Return (X, Y) of the center of cell containing provided text 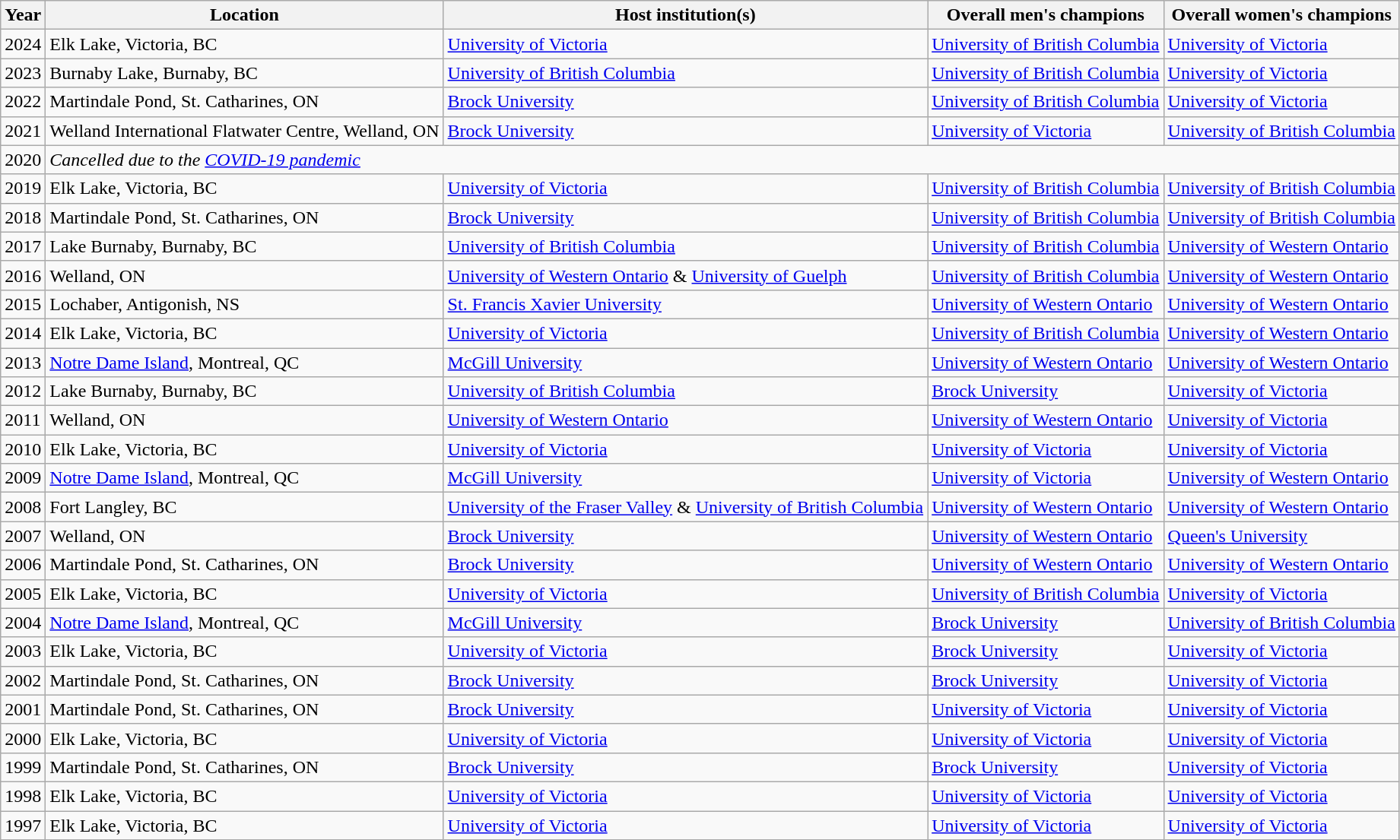
2005 (23, 594)
Cancelled due to the COVID-19 pandemic (722, 160)
Fort Langley, BC (245, 507)
Host institution(s) (686, 15)
2007 (23, 536)
2023 (23, 73)
2006 (23, 565)
2002 (23, 680)
2001 (23, 709)
2008 (23, 507)
2024 (23, 44)
University of the Fraser Valley & University of British Columbia (686, 507)
2017 (23, 246)
Lochaber, Antigonish, NS (245, 304)
2011 (23, 420)
St. Francis Xavier University (686, 304)
2013 (23, 363)
2022 (23, 102)
Year (23, 15)
1997 (23, 825)
Location (245, 15)
1998 (23, 796)
Queen's University (1281, 536)
2010 (23, 449)
2015 (23, 304)
Overall women's champions (1281, 15)
University of Western Ontario & University of Guelph (686, 275)
2019 (23, 189)
2016 (23, 275)
2014 (23, 333)
2003 (23, 651)
2018 (23, 217)
2020 (23, 160)
Welland International Flatwater Centre, Welland, ON (245, 131)
Overall men's champions (1046, 15)
1999 (23, 767)
2012 (23, 391)
2021 (23, 131)
2004 (23, 623)
2000 (23, 738)
2009 (23, 478)
Burnaby Lake, Burnaby, BC (245, 73)
